Locate the cell with the specified text and output its [x, y] center coordinate. 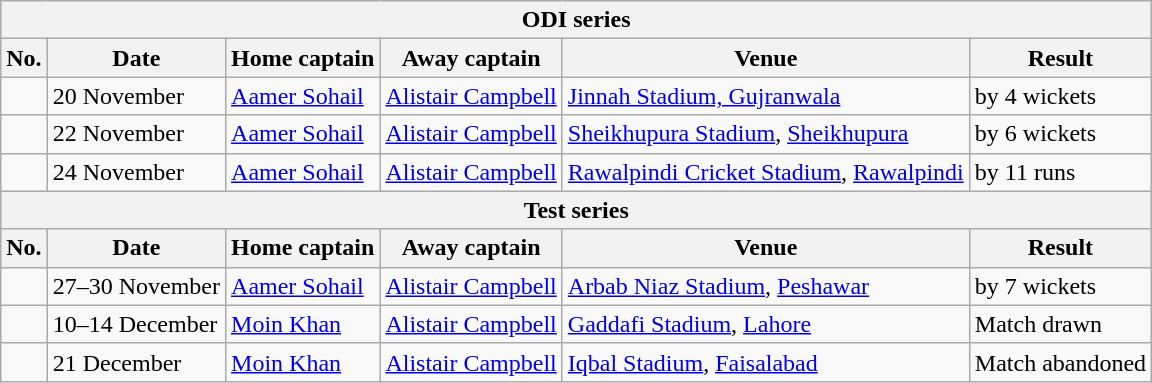
Match drawn [1060, 324]
by 11 runs [1060, 172]
Arbab Niaz Stadium, Peshawar [766, 286]
20 November [136, 96]
Match abandoned [1060, 362]
Gaddafi Stadium, Lahore [766, 324]
Sheikhupura Stadium, Sheikhupura [766, 134]
by 6 wickets [1060, 134]
Iqbal Stadium, Faisalabad [766, 362]
by 4 wickets [1060, 96]
Rawalpindi Cricket Stadium, Rawalpindi [766, 172]
10–14 December [136, 324]
21 December [136, 362]
Test series [576, 210]
by 7 wickets [1060, 286]
27–30 November [136, 286]
ODI series [576, 20]
22 November [136, 134]
Jinnah Stadium, Gujranwala [766, 96]
24 November [136, 172]
